Locate the cell with the specified text and output its [X, Y] center coordinate. 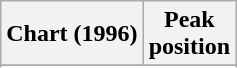
Chart (1996) [72, 34]
Peakposition [189, 34]
